Find where the given text appears and provide that cell's center as [X, Y] coordinate. 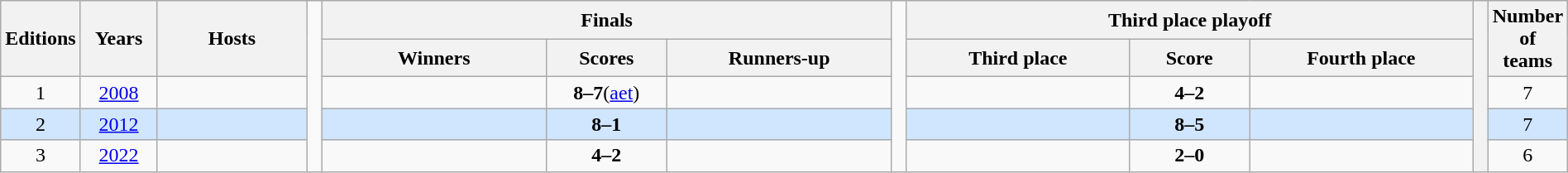
Runners-up [779, 58]
1 [41, 93]
Fourth place [1361, 58]
8–7(aet) [606, 93]
Number of teams [1527, 39]
6 [1527, 156]
Third place [1017, 58]
Finals [607, 20]
Hosts [232, 39]
Third place playoff [1189, 20]
Winners [433, 58]
2012 [119, 124]
2008 [119, 93]
3 [41, 156]
Years [119, 39]
8–5 [1189, 124]
Editions [41, 39]
Scores [606, 58]
8–1 [606, 124]
2 [41, 124]
2022 [119, 156]
2–0 [1189, 156]
Score [1189, 58]
